Identify which cell holds the provided text, then report its (X, Y) central coordinate. 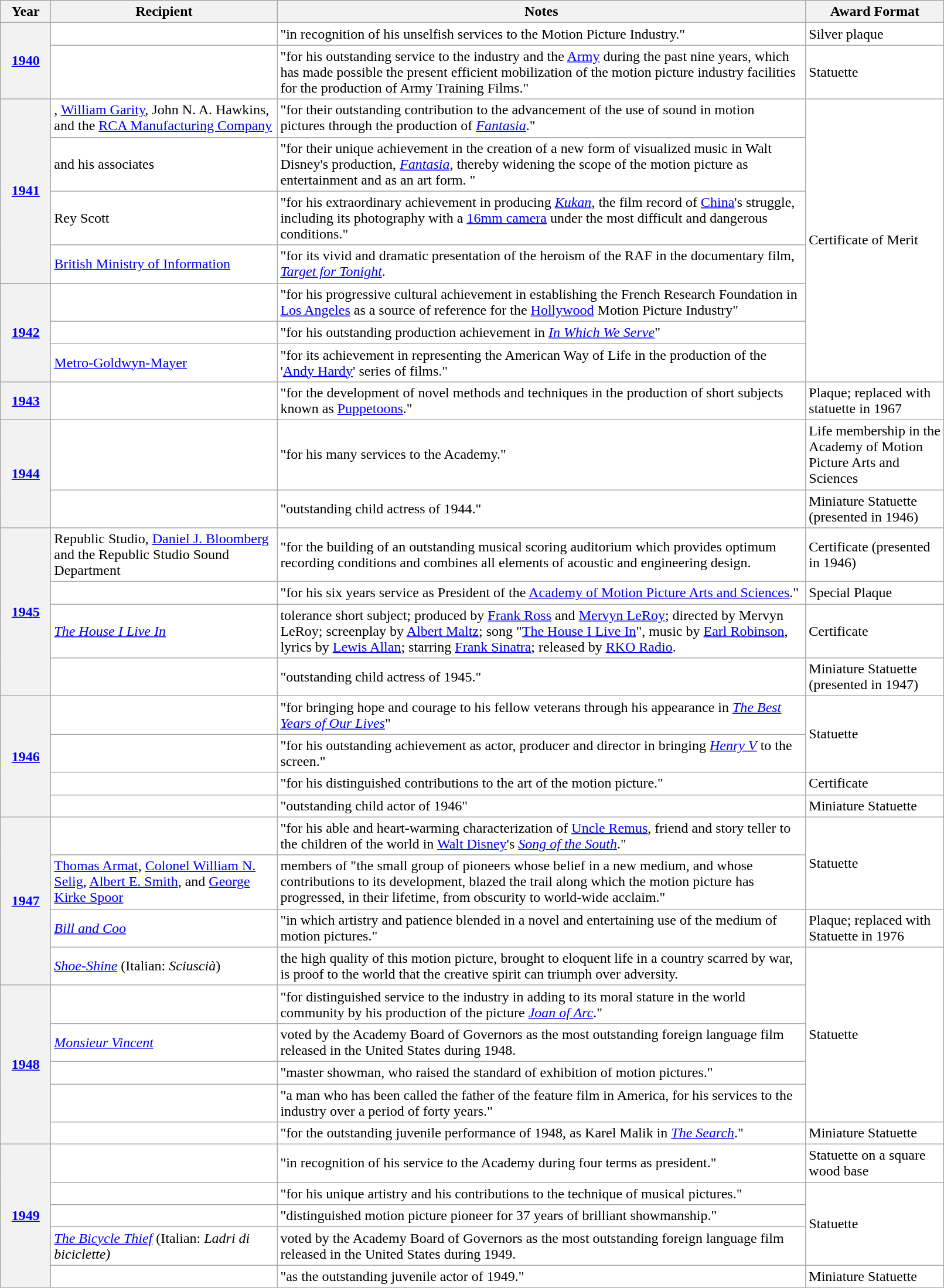
"for his distinguished contributions to the art of the motion picture." (541, 783)
Certificate of Merit (875, 240)
"for his many services to the Academy." (541, 455)
"outstanding child actor of 1946" (541, 806)
Miniature Statuette (presented in 1947) (875, 677)
voted by the Academy Board of Governors as the most outstanding foreign language film released in the United States during 1948. (541, 1042)
Life membership in the Academy of Motion Picture Arts and Sciences (875, 455)
Notes (541, 12)
"a man who has been called the father of the feature film in America, for his services to the industry over a period of forty years." (541, 1103)
"for bringing hope and courage to his fellow veterans through his appearance in The Best Years of Our Lives" (541, 715)
"for its achievement in representing the American Way of Life in the production of the 'Andy Hardy' series of films." (541, 362)
"outstanding child actress of 1945." (541, 677)
"for his outstanding achievement as actor, producer and director in bringing Henry V to the screen." (541, 754)
Plaque; replaced with Statuette in 1976 (875, 928)
1949 (26, 1216)
Recipient (164, 12)
"outstanding child actress of 1944." (541, 509)
Republic Studio, Daniel J. Bloomberg and the Republic Studio Sound Department (164, 555)
voted by the Academy Board of Governors as the most outstanding foreign language film released in the United States during 1949. (541, 1246)
Miniature Statuette (presented in 1946) (875, 509)
"in which artistry and patience blended in a novel and entertaining use of the medium of motion pictures." (541, 928)
"for their outstanding contribution to the advancement of the use of sound in motion pictures through the production of Fantasia." (541, 118)
"distinguished motion picture pioneer for 37 years of brilliant showmanship." (541, 1216)
Special Plaque (875, 593)
1947 (26, 901)
1948 (26, 1064)
1943 (26, 401)
British Ministry of Information (164, 264)
Award Format (875, 12)
Shoe-Shine (Italian: Sciuscià) (164, 966)
Rey Scott (164, 218)
1942 (26, 332)
Plaque; replaced with statuette in 1967 (875, 401)
"for its vivid and dramatic presentation of the heroism of the RAF in the documentary film, Target for Tonight. (541, 264)
"for the outstanding juvenile performance of 1948, as Karel Malik in The Search." (541, 1133)
"for his unique artistry and his contributions to the technique of musical pictures." (541, 1194)
Metro-Goldwyn-Mayer (164, 362)
and his associates (164, 164)
1940 (26, 61)
"for his six years service as President of the Academy of Motion Picture Arts and Sciences." (541, 593)
Statuette on a square wood base (875, 1164)
Thomas Armat, Colonel William N. Selig, Albert E. Smith, and George Kirke Spoor (164, 882)
"in recognition of his service to the Academy during four terms as president." (541, 1164)
"master showman, who raised the standard of exhibition of motion pictures." (541, 1072)
1945 (26, 612)
"for the development of novel methods and techniques in the production of short subjects known as Puppetoons." (541, 401)
Monsieur Vincent (164, 1042)
"for distinguished service to the industry in adding to its moral stature in the world community by his production of the picture Joan of Arc." (541, 1004)
1944 (26, 473)
Certificate (presented in 1946) (875, 555)
, William Garity, John N. A. Hawkins, and the RCA Manufacturing Company (164, 118)
Silver plaque (875, 34)
The Bicycle Thief (Italian: Ladri di biciclette) (164, 1246)
Bill and Coo (164, 928)
The House I Live In (164, 631)
1946 (26, 757)
Year (26, 12)
1941 (26, 191)
"for his outstanding production achievement in In Which We Serve" (541, 332)
"as the outstanding juvenile actor of 1949." (541, 1276)
"in recognition of his unselfish services to the Motion Picture Industry." (541, 34)
